Provide the (X, Y) coordinate of the cell's center where the given text is located.  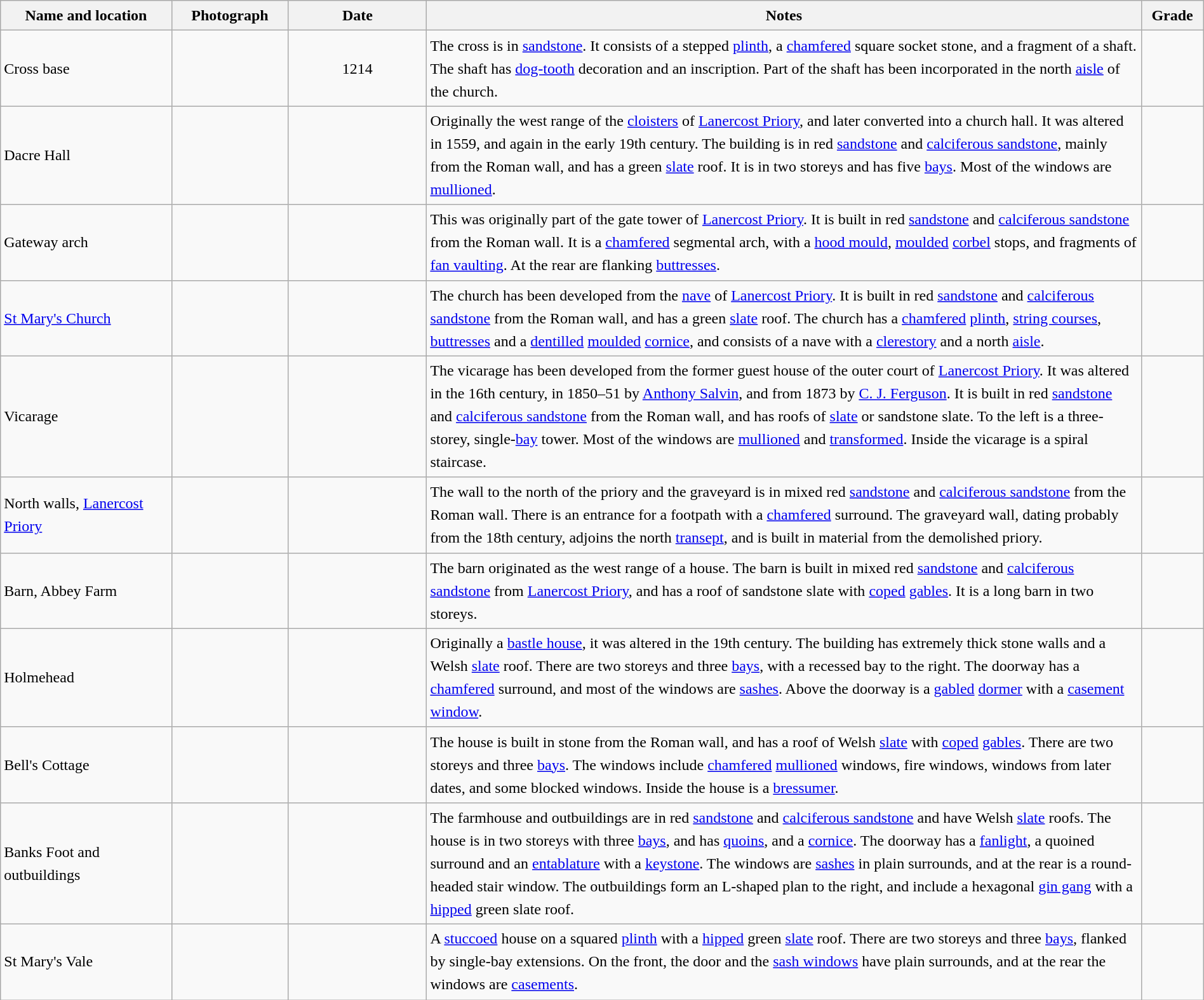
St Mary's Church (86, 318)
Gateway arch (86, 243)
Photograph (230, 15)
Notes (784, 15)
1214 (358, 69)
Banks Foot and outbuildings (86, 863)
Dacre Hall (86, 155)
Barn, Abbey Farm (86, 591)
Name and location (86, 15)
Vicarage (86, 417)
Grade (1172, 15)
Cross base (86, 69)
North walls, Lanercost Priory (86, 515)
Bell's Cottage (86, 765)
St Mary's Vale (86, 962)
Holmehead (86, 677)
Date (358, 15)
